For the text-containing cell, return its midpoint in (x, y) coordinate format. 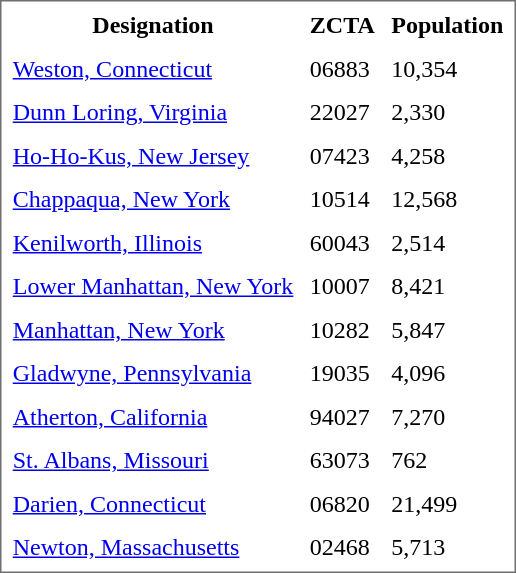
10282 (342, 330)
Weston, Connecticut (154, 70)
Dunn Loring, Virginia (154, 112)
8,421 (447, 286)
Designation (154, 26)
4,258 (447, 156)
10007 (342, 286)
02468 (342, 548)
5,713 (447, 548)
Darien, Connecticut (154, 504)
Ho-Ho-Kus, New Jersey (154, 156)
Kenilworth, Illinois (154, 244)
10,354 (447, 70)
5,847 (447, 330)
63073 (342, 460)
762 (447, 460)
Manhattan, New York (154, 330)
10514 (342, 200)
Population (447, 26)
Lower Manhattan, New York (154, 286)
60043 (342, 244)
19035 (342, 374)
ZCTA (342, 26)
06820 (342, 504)
2,330 (447, 112)
Newton, Massachusetts (154, 548)
2,514 (447, 244)
22027 (342, 112)
Atherton, California (154, 418)
4,096 (447, 374)
St. Albans, Missouri (154, 460)
94027 (342, 418)
07423 (342, 156)
Gladwyne, Pennsylvania (154, 374)
21,499 (447, 504)
06883 (342, 70)
7,270 (447, 418)
12,568 (447, 200)
Chappaqua, New York (154, 200)
